Determine the [X, Y] coordinate at the center of the cell enclosing the given text.  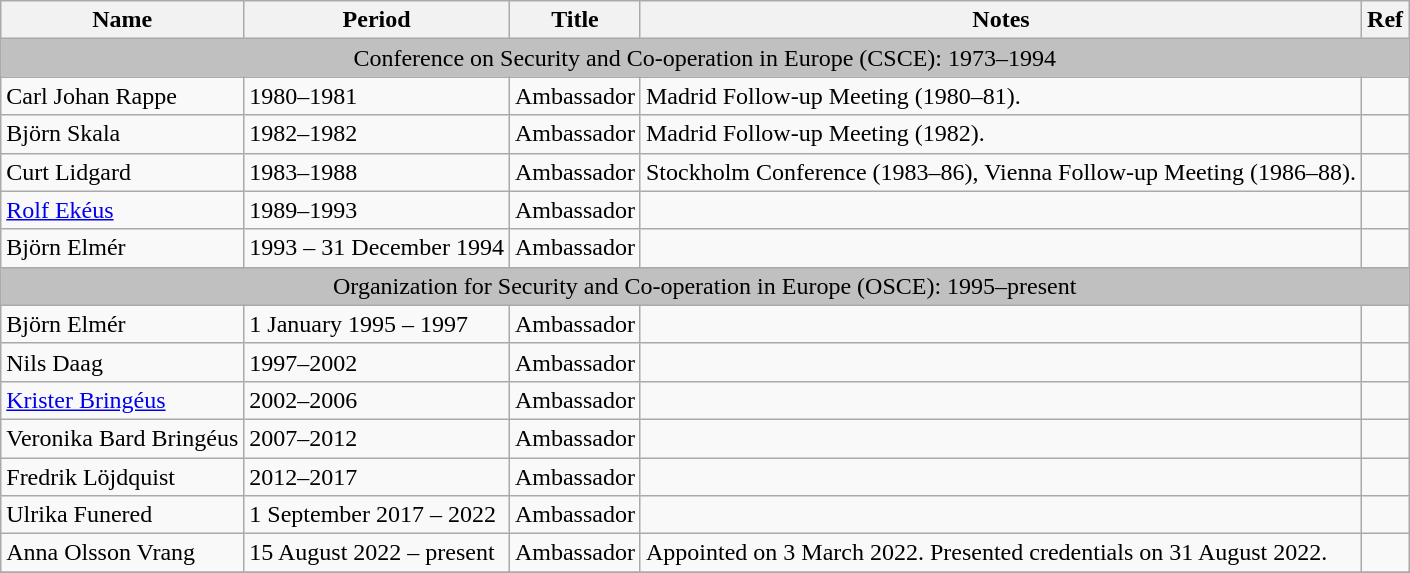
Name [122, 20]
1 January 1995 – 1997 [377, 324]
2007–2012 [377, 438]
1983–1988 [377, 172]
Krister Bringéus [122, 400]
Organization for Security and Co-operation in Europe (OSCE): 1995–present [705, 286]
Anna Olsson Vrang [122, 553]
Ulrika Funered [122, 515]
Curt Lidgard [122, 172]
Stockholm Conference (1983–86), Vienna Follow-up Meeting (1986–88). [1000, 172]
Nils Daag [122, 362]
Notes [1000, 20]
Veronika Bard Bringéus [122, 438]
Conference on Security and Co-operation in Europe (CSCE): 1973–1994 [705, 58]
Appointed on 3 March 2022. Presented credentials on 31 August 2022. [1000, 553]
15 August 2022 – present [377, 553]
Period [377, 20]
1980–1981 [377, 96]
Madrid Follow-up Meeting (1982). [1000, 134]
1997–2002 [377, 362]
Madrid Follow-up Meeting (1980–81). [1000, 96]
1 September 2017 – 2022 [377, 515]
1989–1993 [377, 210]
Ref [1386, 20]
Rolf Ekéus [122, 210]
Björn Skala [122, 134]
Fredrik Löjdquist [122, 477]
Title [574, 20]
1982–1982 [377, 134]
1993 – 31 December 1994 [377, 248]
Carl Johan Rappe [122, 96]
2012–2017 [377, 477]
2002–2006 [377, 400]
